Determine the [X, Y] coordinate at the center of the cell enclosing the given text.  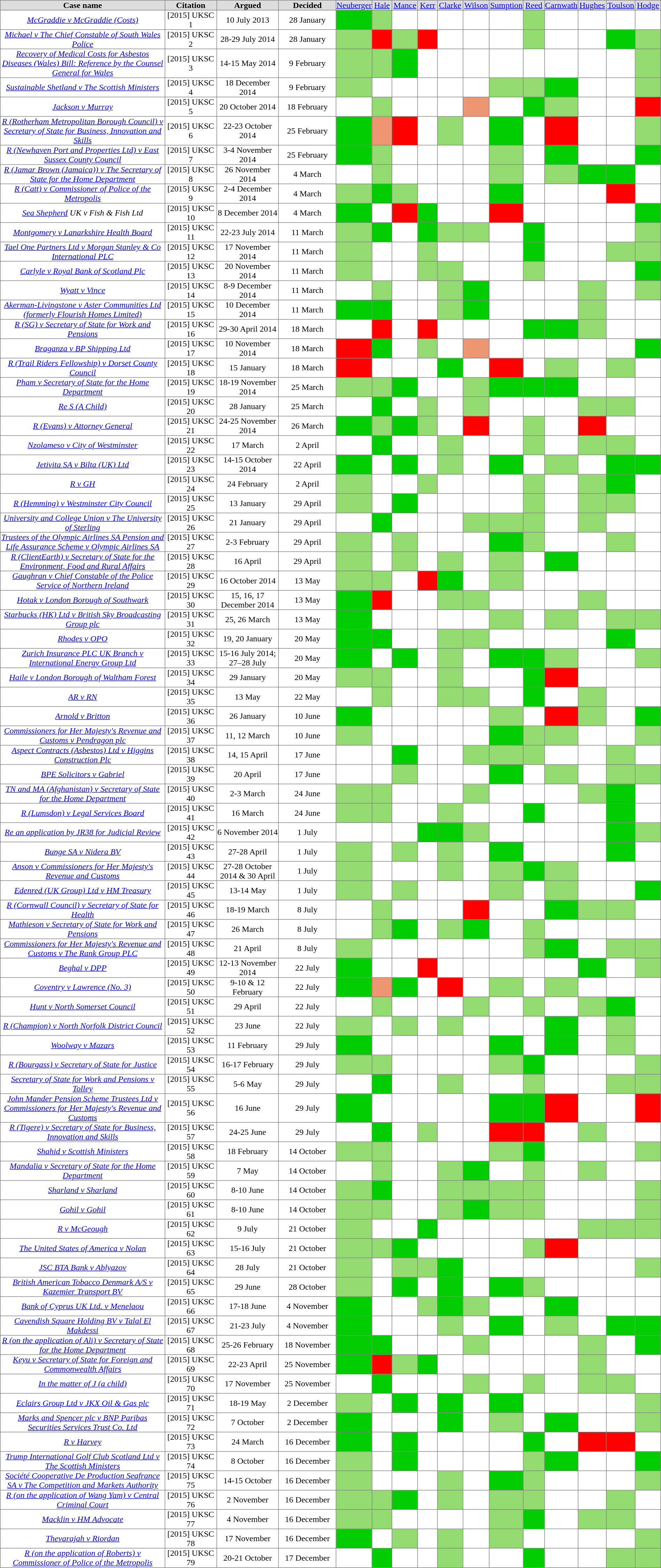
15-16 July [248, 1248]
[2015] UKSC 44 [191, 871]
6 November 2014 [248, 832]
Jackson v Murray [83, 107]
[2015] UKSC 12 [191, 252]
Gaughran v Chief Constable of the Police Service of Northern Ireland [83, 581]
[2015] UKSC 67 [191, 1326]
[2015] UKSC 34 [191, 678]
JSC BTA Bank v Ablyazov [83, 1268]
R (Jamar Brown (Jamaica)) v The Secretary of State for the Home Department [83, 174]
Edenred (UK Group) Ltd v HM Treasury [83, 890]
AR v RN [83, 697]
R (on the application of Roberts) v Commissioner of Police of the Metropolis [83, 1558]
R (on the application of Wang Yam) v Central Criminal Court [83, 1500]
Recovery of Medical Costs for Asbestos Diseases (Wales) Bill: Reference by the Counsel General for Wales [83, 63]
Michael v The Chief Constable of South Wales Police [83, 39]
[2015] UKSC 57 [191, 1132]
R (SG) v Secretary of State for Work and Pensions [83, 329]
Aspect Contracts (Asbestos) Ltd v Higgins Construction Plc [83, 755]
Commissioners for Her Majesty's Revenue and Customs v The Rank Group PLC [83, 949]
[2015] UKSC 23 [191, 465]
[2015] UKSC 16 [191, 329]
Jetivita SA v Bilta (UK) Ltd [83, 465]
2-4 December 2014 [248, 194]
R (Rotherham Metropolitan Borough Council) v Secretary of State for Business, Innovation and Skills [83, 131]
Sea Shepherd UK v Fish & Fish Ltd [83, 213]
Coventry v Lawrence (No. 3) [83, 987]
16-17 February [248, 1065]
[2015] UKSC 18 [191, 368]
[2015] UKSC 50 [191, 987]
[2015] UKSC 7 [191, 155]
22-23 July 2014 [248, 232]
16 March [248, 813]
Carnwath [561, 5]
Hale [382, 5]
22-23 October 2014 [248, 131]
Case name [83, 5]
Sumption [506, 5]
17 March [248, 445]
[2015] UKSC 14 [191, 291]
Mathieson v Secretary of State for Work and Pensions [83, 929]
[2015] UKSC 48 [191, 949]
21 January [248, 523]
Hughes [592, 5]
8 December 2014 [248, 213]
[2015] UKSC 61 [191, 1209]
Braganza v BP Shipping Ltd [83, 348]
27-28 April [248, 852]
16 June [248, 1108]
[2015] UKSC 25 [191, 503]
[2015] UKSC 73 [191, 1442]
16 April [248, 561]
Mandalia v Secretary of State for the Home Department [83, 1171]
[2015] UKSC 31 [191, 619]
R (Newhaven Port and Properties Ltd) v East Sussex County Council [83, 155]
[2015] UKSC 64 [191, 1268]
[2015] UKSC 43 [191, 852]
16 October 2014 [248, 581]
[2015] UKSC 66 [191, 1306]
Wilson [476, 5]
[2015] UKSC 60 [191, 1190]
10 November 2014 [248, 348]
[2015] UKSC 2 [191, 39]
Beghal v DPP [83, 968]
13-14 May [248, 890]
11, 12 March [248, 736]
14-15 October [248, 1480]
Neuberger [354, 5]
26 January [248, 716]
Mance [405, 5]
Keyu v Secretary of State for Foreign and Commonwealth Affairs [83, 1364]
20 November 2014 [248, 271]
Hotak v London Borough of Southwark [83, 600]
BPE Solicitors v Gabriel [83, 774]
[2015] UKSC 56 [191, 1108]
[2015] UKSC 6 [191, 131]
R v McGeough [83, 1229]
24-25 November 2014 [248, 426]
8 October [248, 1461]
R v Harvey [83, 1442]
[2015] UKSC 52 [191, 1026]
27-28 October 2014 & 30 April [248, 871]
[2015] UKSC 42 [191, 832]
Arnold v Britton [83, 716]
[2015] UKSC 54 [191, 1065]
[2015] UKSC 22 [191, 445]
[2015] UKSC 45 [191, 890]
Sustainable Shetland v The Scottish Ministers [83, 88]
[2015] UKSC 79 [191, 1558]
14-15 May 2014 [248, 63]
[2015] UKSC 36 [191, 716]
[2015] UKSC 58 [191, 1152]
[2015] UKSC 71 [191, 1403]
18-19 May [248, 1403]
15-16 July 2014; 27–28 July [248, 658]
Montgomery v Lanarkshire Health Board [83, 232]
[2015] UKSC 21 [191, 426]
[2015] UKSC 28 [191, 561]
[2015] UKSC 35 [191, 697]
Pham v Secretary of State for the Home Department [83, 387]
10 July 2013 [248, 20]
Hodge [648, 5]
Re S (A Child) [83, 407]
[2015] UKSC 40 [191, 794]
18-19 November 2014 [248, 387]
[2015] UKSC 20 [191, 407]
R (Trail Riders Fellowship) v Dorset County Council [83, 368]
22 May [307, 697]
20-21 October [248, 1558]
Marks and Spencer plc v BNP Paribas Securities Services Trust Co. Ltd [83, 1423]
McGraddie v McGraddie (Costs) [83, 20]
R (Hemming) v Westminster City Council [83, 503]
11 February [248, 1045]
TN and MA (Afghanistan) v Secretary of State for the Home Department [83, 794]
28-29 July 2014 [248, 39]
8-9 December 2014 [248, 291]
Decided [307, 5]
20 October 2014 [248, 107]
[2015] UKSC 55 [191, 1084]
5-6 May [248, 1084]
29 January [248, 678]
Re an application by JR38 for Judicial Review [83, 832]
3-4 November 2014 [248, 155]
17-18 June [248, 1306]
[2015] UKSC 8 [191, 174]
[2015] UKSC 30 [191, 600]
[2015] UKSC 69 [191, 1364]
25-26 February [248, 1345]
24 February [248, 484]
[2015] UKSC 38 [191, 755]
British American Tobacco Denmark A/S v Kazemier Transport BV [83, 1287]
21 April [248, 949]
Cavendish Square Holding BV v Talal El Makdessi [83, 1326]
7 October [248, 1423]
Carlyle v Royal Bank of Scotland Plc [83, 271]
University and College Union v The University of Sterling [83, 523]
18 December 2014 [248, 88]
[2015] UKSC 26 [191, 523]
Société Cooperative De Production Seafrance SA v The Competition and Markets Authority [83, 1480]
9-10 & 12 February [248, 987]
John Mander Pension Scheme Trustees Ltd v Commissioners for Her Majesty's Revenue and Customs [83, 1108]
In the matter of J (a child) [83, 1384]
Trustees of the Olympic Airlines SA Pension and Life Assurance Scheme v Olympic Airlines SA [83, 542]
Secretary of State for Work and Pensions v Tolley [83, 1084]
28 July [248, 1268]
9 July [248, 1229]
Gohil v Gohil [83, 1209]
R (Champion) v North Norfolk District Council [83, 1026]
12-13 November 2014 [248, 968]
Starbucks (HK) Ltd v British Sky Broadcasting Group plc [83, 619]
[2015] UKSC 33 [191, 658]
Sharland v Sharland [83, 1190]
R (Tigere) v Secretary of State for Business, Innovation and Skills [83, 1132]
[2015] UKSC 1 [191, 20]
R (Lumsdon) v Legal Services Board [83, 813]
2-3 March [248, 794]
29 June [248, 1287]
[2015] UKSC 76 [191, 1500]
18-19 March [248, 910]
17 December [307, 1558]
Tael One Partners Ltd v Morgan Stanley & Co International PLC [83, 252]
21-23 July [248, 1326]
2 November [248, 1500]
[2015] UKSC 72 [191, 1423]
15, 16, 17 December 2014 [248, 600]
R v GH [83, 484]
7 May [248, 1171]
[2015] UKSC 41 [191, 813]
Trump International Golf Club Scotland Ltd v The Scottish Ministers [83, 1461]
15 January [248, 368]
[2015] UKSC 37 [191, 736]
14-15 October 2014 [248, 465]
Hunt v North Somerset Council [83, 1007]
26 November 2014 [248, 174]
R (Bourgass) v Secretary of State for Justice [83, 1065]
Anson v Commissioners for Her Majesty's Revenue and Customs [83, 871]
[2015] UKSC 27 [191, 542]
[2015] UKSC 51 [191, 1007]
20 April [248, 774]
Haile v London Borough of Waltham Forest [83, 678]
[2015] UKSC 15 [191, 310]
Argued [248, 5]
[2015] UKSC 77 [191, 1519]
[2015] UKSC 53 [191, 1045]
[2015] UKSC 70 [191, 1384]
R (ClientEarth) v Secretary of State for the Environment, Food and Rural Affairs [83, 561]
[2015] UKSC 3 [191, 63]
Woolway v Mazars [83, 1045]
The United States of America v Nolan [83, 1248]
[2015] UKSC 62 [191, 1229]
23 June [248, 1026]
[2015] UKSC 19 [191, 387]
Kerr [427, 5]
[2015] UKSC 32 [191, 639]
28 October [307, 1287]
[2015] UKSC 63 [191, 1248]
[2015] UKSC 68 [191, 1345]
[2015] UKSC 29 [191, 581]
[2015] UKSC 49 [191, 968]
[2015] UKSC 11 [191, 232]
[2015] UKSC 39 [191, 774]
[2015] UKSC 10 [191, 213]
[2015] UKSC 17 [191, 348]
24 March [248, 1442]
[2015] UKSC 9 [191, 194]
Bank of Cyprus UK Ltd. v Menelaou [83, 1306]
Eclairs Group Ltd v JKX Oil & Gas plc [83, 1403]
2-3 February [248, 542]
[2015] UKSC 74 [191, 1461]
22-23 April [248, 1364]
Nzolameso v City of Westminster [83, 445]
Toulson [621, 5]
Macklin v HM Advocate [83, 1519]
Wyatt v Vince [83, 291]
Akerman-Livingstone v Aster Communities Ltd (formerly Flourish Homes Limited) [83, 310]
13 January [248, 503]
[2015] UKSC 47 [191, 929]
Reed [534, 5]
18 November [307, 1345]
29-30 April 2014 [248, 329]
[2015] UKSC 46 [191, 910]
22 April [307, 465]
Zurich Insurance PLC UK Branch v International Energy Group Ltd [83, 658]
[2015] UKSC 59 [191, 1171]
[2015] UKSC 4 [191, 88]
R (Catt) v Commissioner of Police of the Metropolis [83, 194]
Shahid v Scottish Ministers [83, 1152]
19, 20 January [248, 639]
R (Evans) v Attorney General [83, 426]
14, 15 April [248, 755]
25, 26 March [248, 619]
10 December 2014 [248, 310]
[2015] UKSC 24 [191, 484]
Citation [191, 5]
17 November 2014 [248, 252]
Rhodes v OPO [83, 639]
Thevarajah v Riordan [83, 1539]
[2015] UKSC 13 [191, 271]
24-25 June [248, 1132]
[2015] UKSC 65 [191, 1287]
[2015] UKSC 78 [191, 1539]
Bunge SA v Nidera BV [83, 852]
Clarke [450, 5]
Commissioners for Her Majesty's Revenue and Customs v Pendragon plc [83, 736]
[2015] UKSC 75 [191, 1480]
R (on the application of Ali) v Secretary of State for the Home Department [83, 1345]
[2015] UKSC 5 [191, 107]
R (Cornwall Council) v Secretary of State for Health [83, 910]
